Locate the cell with the specified text and output its (X, Y) center coordinate. 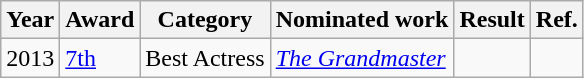
7th (100, 58)
Nominated work (362, 20)
Best Actress (205, 58)
Award (100, 20)
Category (205, 20)
The Grandmaster (362, 58)
Result (492, 20)
2013 (30, 58)
Year (30, 20)
Ref. (556, 20)
